Extract the (x, y) coordinate from the center of the cell holding the provided text.  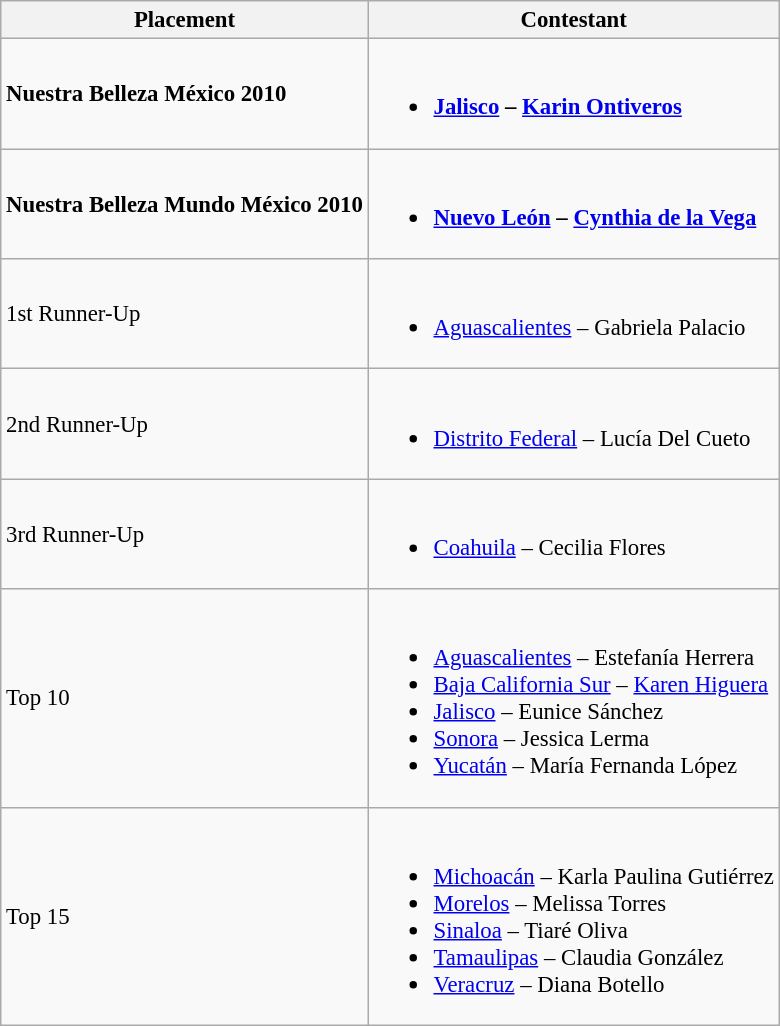
Nuestra Belleza México 2010 (184, 94)
3rd Runner-Up (184, 534)
Michoacán – Karla Paulina GutiérrezMorelos – Melissa TorresSinaloa – Tiaré OlivaTamaulipas – Claudia GonzálezVeracruz – Diana Botello (574, 916)
Placement (184, 20)
Coahuila – Cecilia Flores (574, 534)
Top 15 (184, 916)
Aguascalientes – Estefanía HerreraBaja California Sur – Karen HigueraJalisco – Eunice SánchezSonora – Jessica LermaYucatán – María Fernanda López (574, 698)
1st Runner-Up (184, 314)
Aguascalientes – Gabriela Palacio (574, 314)
Jalisco – Karin Ontiveros (574, 94)
Top 10 (184, 698)
Contestant (574, 20)
Nuevo León – Cynthia de la Vega (574, 204)
Distrito Federal – Lucía Del Cueto (574, 424)
2nd Runner-Up (184, 424)
Nuestra Belleza Mundo México 2010 (184, 204)
